Return the [x, y] coordinate for the center point of the cell that contains the specified text.  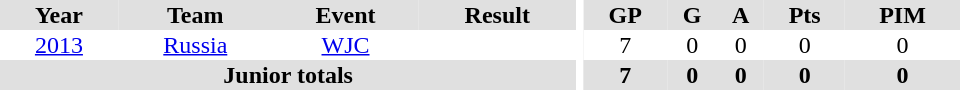
Team [196, 15]
G [692, 15]
GP [625, 15]
Event [346, 15]
Russia [196, 45]
Junior totals [288, 75]
Pts [804, 15]
A [740, 15]
2013 [59, 45]
Result [497, 15]
WJC [346, 45]
PIM [902, 15]
Year [59, 15]
